Output the [x, y] coordinate of the center of the cell containing the given text.  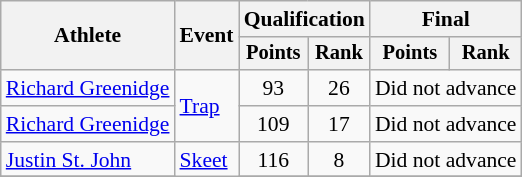
Athlete [88, 36]
26 [339, 88]
17 [339, 124]
Qualification [304, 19]
Trap [207, 106]
109 [274, 124]
93 [274, 88]
Final [446, 19]
Event [207, 36]
